Provide the (x, y) coordinate of the cell's center where the given text is located.  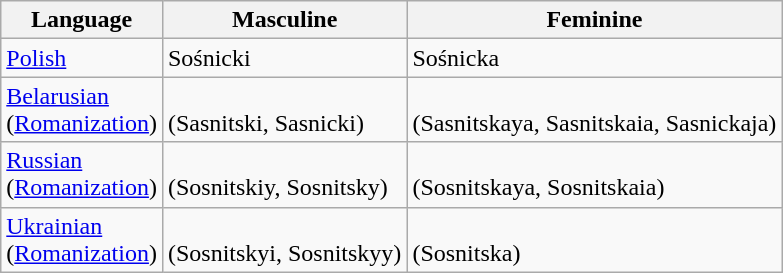
(Sosnitska) (594, 240)
Sośnicki (284, 58)
(Sasnitski, Sasnicki) (284, 110)
Belarusian (Romanization) (82, 110)
Russian (Romanization) (82, 174)
Polish (82, 58)
(Sosnitskiy, Sosnitsky) (284, 174)
Feminine (594, 20)
(Sasnitskaya, Sasnitskaia, Sasnickaja) (594, 110)
Language (82, 20)
Ukrainian (Romanization) (82, 240)
Sośnicka (594, 58)
(Sosnitskyi, Sosnitskyy) (284, 240)
(Sosnitskaya, Sosnitskaia) (594, 174)
Masculine (284, 20)
